Identify which cell holds the provided text, then report its (X, Y) central coordinate. 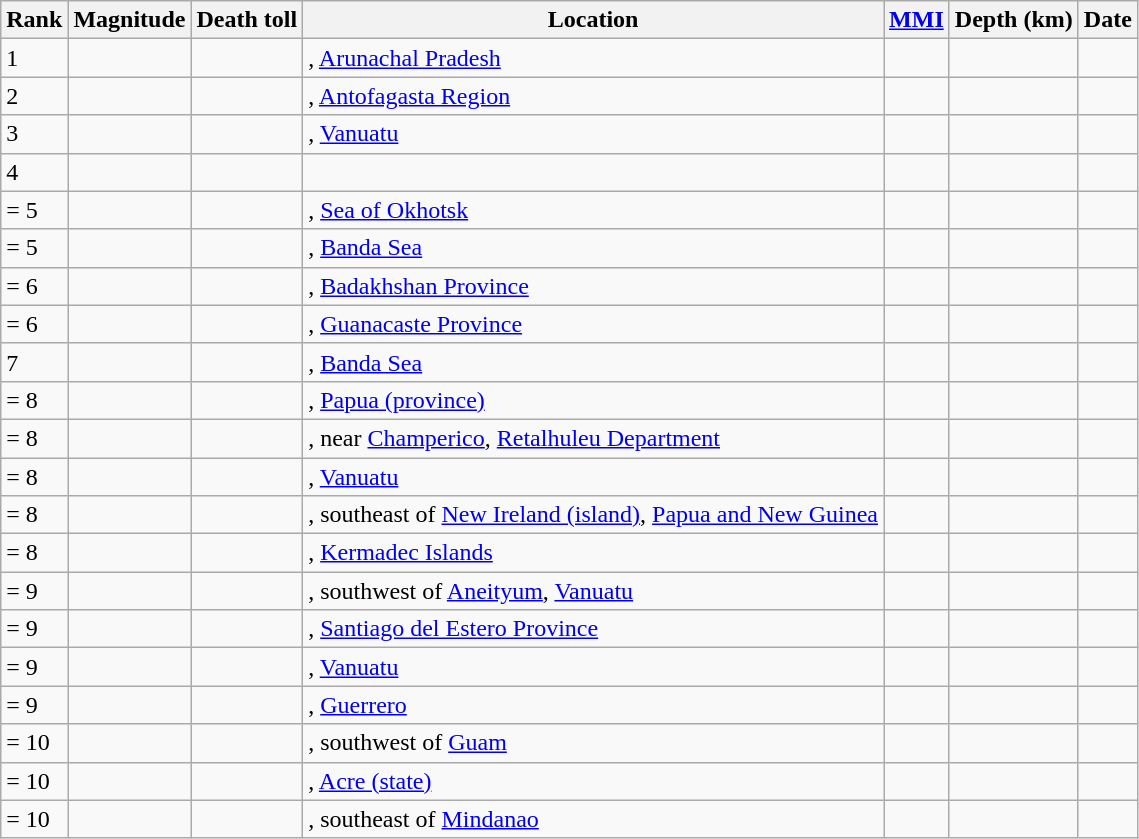
, Sea of Okhotsk (594, 210)
2 (34, 96)
Depth (km) (1014, 20)
MMI (917, 20)
, southwest of Guam (594, 743)
, southeast of New Ireland (island), Papua and New Guinea (594, 515)
Rank (34, 20)
, Guanacaste Province (594, 324)
, near Champerico, Retalhuleu Department (594, 438)
, Badakhshan Province (594, 286)
Date (1108, 20)
Location (594, 20)
, Santiago del Estero Province (594, 629)
3 (34, 134)
Magnitude (130, 20)
, Arunachal Pradesh (594, 58)
1 (34, 58)
, Papua (province) (594, 400)
7 (34, 362)
, Acre (state) (594, 781)
Death toll (247, 20)
, southwest of Aneityum, Vanuatu (594, 591)
, Guerrero (594, 705)
4 (34, 172)
, southeast of Mindanao (594, 819)
, Antofagasta Region (594, 96)
, Kermadec Islands (594, 553)
